Identify which cell holds the provided text, then report its [x, y] central coordinate. 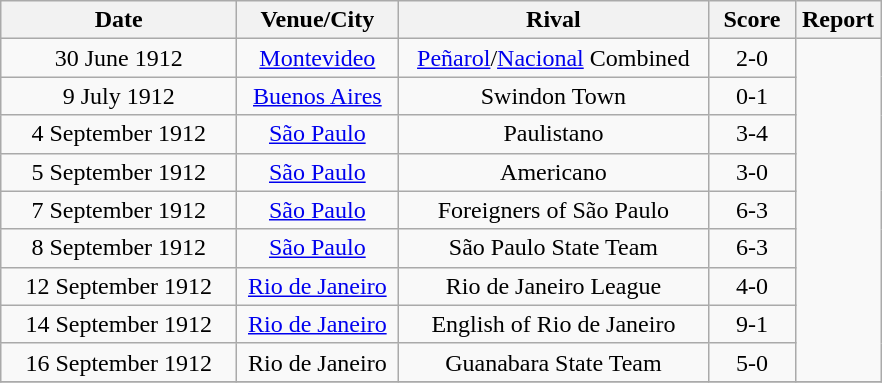
4 September 1912 [119, 134]
3-4 [752, 134]
4-0 [752, 286]
Report [838, 20]
8 September 1912 [119, 248]
9 July 1912 [119, 96]
Paulistano [554, 134]
Buenos Aires [318, 96]
14 September 1912 [119, 324]
30 June 1912 [119, 58]
Rival [554, 20]
12 September 1912 [119, 286]
English of Rio de Janeiro [554, 324]
Foreigners of São Paulo [554, 210]
Date [119, 20]
Venue/City [318, 20]
5-0 [752, 362]
0-1 [752, 96]
16 September 1912 [119, 362]
2-0 [752, 58]
Guanabara State Team [554, 362]
3-0 [752, 172]
Peñarol/Nacional Combined [554, 58]
Score [752, 20]
Montevideo [318, 58]
Swindon Town [554, 96]
5 September 1912 [119, 172]
7 September 1912 [119, 210]
Rio de Janeiro League [554, 286]
9-1 [752, 324]
São Paulo State Team [554, 248]
Americano [554, 172]
